Detect which cell encompasses the target text, then output its (X, Y) center coordinate. 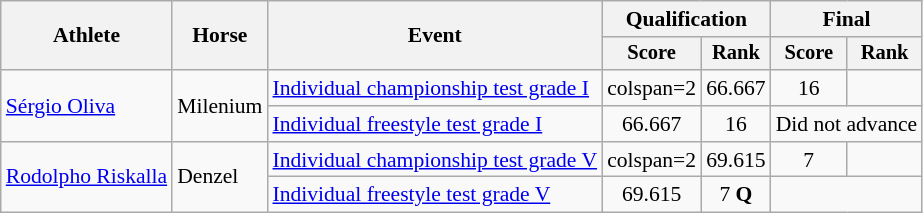
Milenium (220, 106)
Final (847, 19)
Athlete (86, 36)
Did not advance (847, 124)
Sérgio Oliva (86, 106)
Rodolpho Riskalla (86, 178)
Individual championship test grade V (434, 160)
Individual championship test grade I (434, 88)
7 Q (736, 195)
Event (434, 36)
Denzel (220, 178)
Individual freestyle test grade I (434, 124)
Horse (220, 36)
7 (809, 160)
Qualification (686, 19)
Individual freestyle test grade V (434, 195)
